Extract the (X, Y) coordinate from the center of the cell holding the provided text.  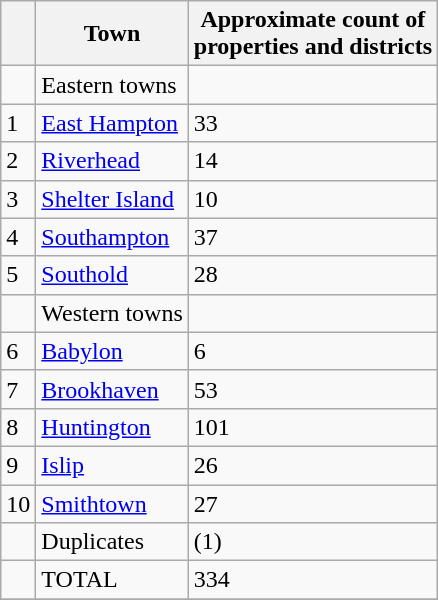
Southampton (112, 237)
(1) (312, 542)
Huntington (112, 427)
27 (312, 503)
Duplicates (112, 542)
33 (312, 123)
2 (18, 161)
14 (312, 161)
3 (18, 199)
9 (18, 465)
334 (312, 580)
5 (18, 275)
53 (312, 389)
Babylon (112, 351)
East Hampton (112, 123)
1 (18, 123)
Southold (112, 275)
28 (312, 275)
Approximate count ofproperties and districts (312, 34)
Western towns (112, 313)
26 (312, 465)
Smithtown (112, 503)
Eastern towns (112, 85)
37 (312, 237)
TOTAL (112, 580)
4 (18, 237)
7 (18, 389)
8 (18, 427)
Islip (112, 465)
Town (112, 34)
Shelter Island (112, 199)
Riverhead (112, 161)
101 (312, 427)
Brookhaven (112, 389)
